Find where the given text appears and provide that cell's center as [X, Y] coordinate. 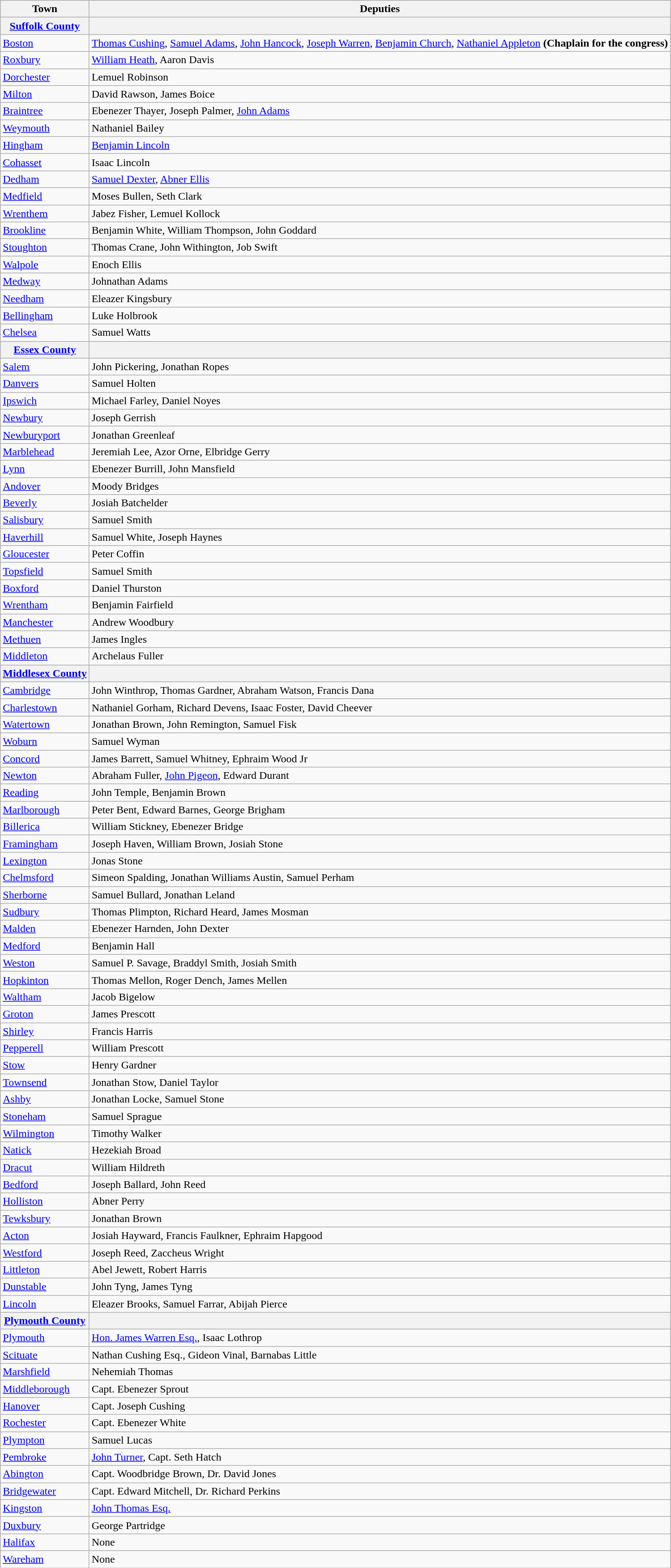
Topsfield [45, 571]
Bellingham [45, 316]
William Prescott [380, 1048]
Plymouth County [45, 1321]
Marlborough [45, 810]
Capt. Woodbridge Brown, Dr. David Jones [380, 1474]
Newburyport [45, 435]
Ebenezer Harnden, John Dexter [380, 929]
Stoneham [45, 1116]
Ebenezer Burrill, John Mansfield [380, 469]
John Tyng, James Tyng [380, 1286]
Abraham Fuller, John Pigeon, Edward Durant [380, 776]
Josiah Hayward, Francis Faulkner, Ephraim Hapgood [380, 1235]
Samuel Bullard, Jonathan Leland [380, 895]
Weston [45, 963]
Joseph Haven, William Brown, Josiah Stone [380, 844]
Bridgewater [45, 1491]
Acton [45, 1235]
John Pickering, Jonathan Ropes [380, 367]
Townsend [45, 1082]
Timothy Walker [380, 1133]
John Winthrop, Thomas Gardner, Abraham Watson, Francis Dana [380, 690]
Johnathan Adams [380, 282]
Francis Harris [380, 1031]
Moody Bridges [380, 486]
Peter Coffin [380, 554]
John Temple, Benjamin Brown [380, 793]
Samuel White, Joseph Haynes [380, 537]
Plymouth [45, 1338]
Thomas Mellon, Roger Dench, James Mellen [380, 980]
Malden [45, 929]
Concord [45, 759]
Ashby [45, 1099]
Abel Jewett, Robert Harris [380, 1269]
Hanover [45, 1406]
John Turner, Capt. Seth Hatch [380, 1457]
Natick [45, 1150]
Benjamin Fairfield [380, 605]
Chelmsford [45, 878]
Jacob Bigelow [380, 997]
Josiah Batchelder [380, 503]
Haverhill [45, 537]
Lemuel Robinson [380, 77]
Middlesex County [45, 673]
Manchester [45, 622]
Thomas Crane, John Withington, Job Swift [380, 248]
Littleton [45, 1269]
Archelaus Fuller [380, 656]
Jeremiah Lee, Azor Orne, Elbridge Gerry [380, 452]
Brookline [45, 231]
Capt. Joseph Cushing [380, 1406]
Rochester [45, 1423]
Framingham [45, 844]
Halifax [45, 1542]
Westford [45, 1252]
Samuel Watts [380, 333]
Deputies [380, 9]
Gloucester [45, 554]
Samuel Dexter, Abner Ellis [380, 179]
Marblehead [45, 452]
Dedham [45, 179]
Medway [45, 282]
Jonas Stone [380, 861]
Charlestown [45, 707]
Pembroke [45, 1457]
Dracut [45, 1167]
Methuen [45, 639]
Needham [45, 299]
Benjamin Hall [380, 946]
Wrenthem [45, 214]
Benjamin Lincoln [380, 145]
Lincoln [45, 1304]
Thomas Plimpton, Richard Heard, James Mosman [380, 912]
Wilmington [45, 1133]
Sudbury [45, 912]
William Heath, Aaron Davis [380, 60]
Walpole [45, 265]
David Rawson, James Boice [380, 94]
James Ingles [380, 639]
Reading [45, 793]
Jonathan Brown, John Remington, Samuel Fisk [380, 724]
Dorchester [45, 77]
Wrentham [45, 605]
Braintree [45, 111]
William Stickney, Ebenezer Bridge [380, 827]
Samuel Wyman [380, 741]
Billerica [45, 827]
Wareham [45, 1559]
Scituate [45, 1355]
Jonathan Brown [380, 1218]
Beverly [45, 503]
Boxford [45, 588]
Joseph Gerrish [380, 418]
Middleton [45, 656]
Nathaniel Gorham, Richard Devens, Isaac Foster, David Cheever [380, 707]
Peter Bent, Edward Barnes, George Brigham [380, 810]
Holliston [45, 1201]
Tewksbury [45, 1218]
Kingston [45, 1508]
Salem [45, 367]
Lexington [45, 861]
Woburn [45, 741]
Marshfield [45, 1372]
George Partridge [380, 1525]
Nathan Cushing Esq., Gideon Vinal, Barnabas Little [380, 1355]
Samuel Sprague [380, 1116]
Simeon Spalding, Jonathan Williams Austin, Samuel Perham [380, 878]
Dunstable [45, 1286]
Plympton [45, 1440]
Hopkinton [45, 980]
Jonathan Stow, Daniel Taylor [380, 1082]
Nehemiah Thomas [380, 1372]
Benjamin White, William Thompson, John Goddard [380, 231]
James Barrett, Samuel Whitney, Ephraim Wood Jr [380, 759]
Sherborne [45, 895]
Samuel P. Savage, Braddyl Smith, Josiah Smith [380, 963]
Stoughton [45, 248]
Weymouth [45, 128]
Joseph Ballard, John Reed [380, 1184]
Shirley [45, 1031]
Cambridge [45, 690]
Duxbury [45, 1525]
Eleazer Brooks, Samuel Farrar, Abijah Pierce [380, 1304]
Waltham [45, 997]
Medfield [45, 196]
Boston [45, 43]
Suffolk County [45, 26]
Daniel Thurston [380, 588]
Jabez Fisher, Lemuel Kollock [380, 214]
Danvers [45, 384]
Jonathan Greenleaf [380, 435]
Andrew Woodbury [380, 622]
Bedford [45, 1184]
Essex County [45, 350]
Groton [45, 1014]
Milton [45, 94]
Joseph Reed, Zaccheus Wright [380, 1252]
Nathaniel Bailey [380, 128]
Hingham [45, 145]
Capt. Ebenezer Sprout [380, 1389]
Andover [45, 486]
Cohasset [45, 162]
Thomas Cushing, Samuel Adams, John Hancock, Joseph Warren, Benjamin Church, Nathaniel Appleton (Chaplain for the congress) [380, 43]
Town [45, 9]
Capt. Edward Mitchell, Dr. Richard Perkins [380, 1491]
Moses Bullen, Seth Clark [380, 196]
Luke Holbrook [380, 316]
Ebenezer Thayer, Joseph Palmer, John Adams [380, 111]
Hezekiah Broad [380, 1150]
Enoch Ellis [380, 265]
Pepperell [45, 1048]
Abington [45, 1474]
Newbury [45, 418]
Michael Farley, Daniel Noyes [380, 401]
Lynn [45, 469]
Henry Gardner [380, 1065]
Samuel Holten [380, 384]
Watertown [45, 724]
Newton [45, 776]
William Hildreth [380, 1167]
James Prescott [380, 1014]
Eleazer Kingsbury [380, 299]
Hon. James Warren Esq., Isaac Lothrop [380, 1338]
John Thomas Esq. [380, 1508]
Salisbury [45, 520]
Roxbury [45, 60]
Jonathan Locke, Samuel Stone [380, 1099]
Samuel Lucas [380, 1440]
Capt. Ebenezer White [380, 1423]
Chelsea [45, 333]
Medford [45, 946]
Stow [45, 1065]
Ipswich [45, 401]
Isaac Lincoln [380, 162]
Abner Perry [380, 1201]
Middleborough [45, 1389]
